Extract the (X, Y) coordinate from the center of the cell holding the provided text.  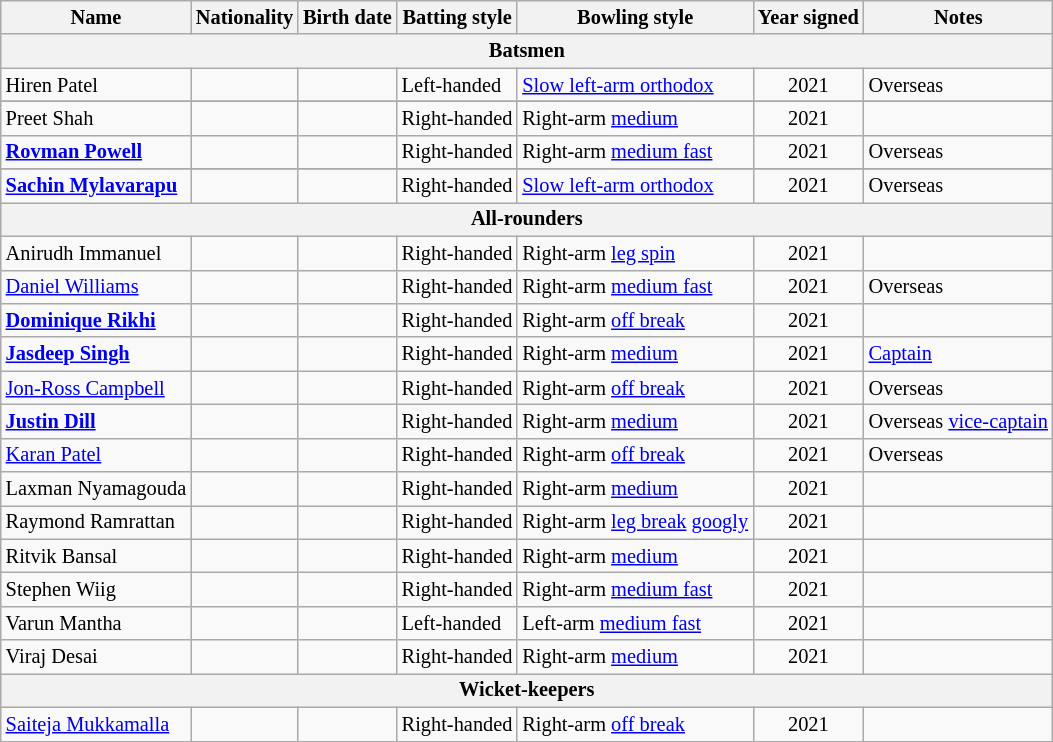
Sachin Mylavarapu (96, 186)
Batsmen (527, 51)
Batting style (458, 17)
Laxman Nyamagouda (96, 489)
Overseas vice-captain (958, 421)
Right-arm leg break googly (635, 522)
Notes (958, 17)
Saiteja Mukkamalla (96, 724)
Nationality (244, 17)
Viraj Desai (96, 657)
Ritvik Bansal (96, 556)
Birth date (348, 17)
Preet Shah (96, 118)
Right-arm leg spin (635, 253)
Year signed (808, 17)
Justin Dill (96, 421)
Wicket-keepers (527, 690)
Varun Mantha (96, 623)
Captain (958, 354)
Rovman Powell (96, 152)
All-rounders (527, 219)
Hiren Patel (96, 85)
Stephen Wiig (96, 589)
Karan Patel (96, 455)
Left-arm medium fast (635, 623)
Dominique Rikhi (96, 320)
Name (96, 17)
Anirudh Immanuel (96, 253)
Bowling style (635, 17)
Jon-Ross Campbell (96, 388)
Jasdeep Singh (96, 354)
Daniel Williams (96, 287)
Raymond Ramrattan (96, 522)
